Extract the (X, Y) coordinate from the center of the cell holding the provided text.  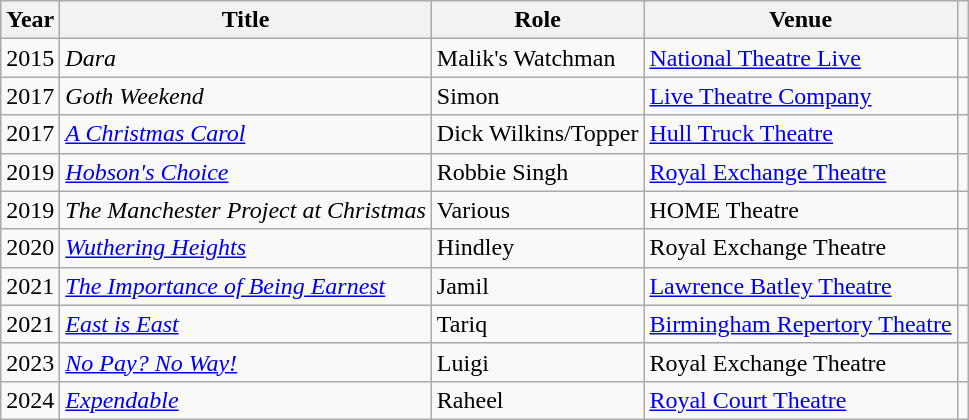
Goth Weekend (246, 96)
Various (538, 210)
2023 (30, 362)
Expendable (246, 400)
Dara (246, 58)
Luigi (538, 362)
Birmingham Repertory Theatre (800, 324)
National Theatre Live (800, 58)
East is East (246, 324)
Raheel (538, 400)
2024 (30, 400)
Royal Court Theatre (800, 400)
Jamil (538, 286)
The Importance of Being Earnest (246, 286)
Wuthering Heights (246, 248)
Venue (800, 20)
Lawrence Batley Theatre (800, 286)
Dick Wilkins/Topper (538, 134)
Live Theatre Company (800, 96)
Simon (538, 96)
HOME Theatre (800, 210)
Hindley (538, 248)
2020 (30, 248)
The Manchester Project at Christmas (246, 210)
Robbie Singh (538, 172)
A Christmas Carol (246, 134)
Year (30, 20)
2015 (30, 58)
Hobson's Choice (246, 172)
No Pay? No Way! (246, 362)
Role (538, 20)
Malik's Watchman (538, 58)
Hull Truck Theatre (800, 134)
Tariq (538, 324)
Title (246, 20)
